Locate the cell with the specified text and output its [x, y] center coordinate. 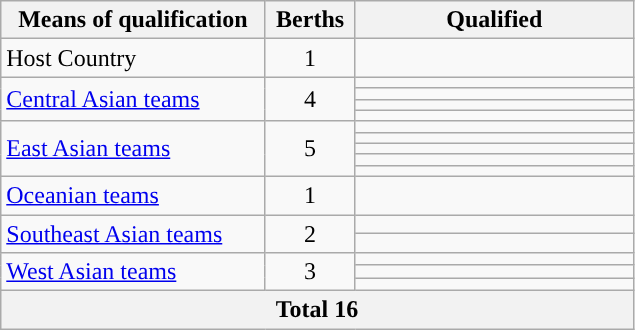
2 [310, 233]
5 [310, 148]
Southeast Asian teams [133, 233]
Central Asian teams [133, 99]
Total 16 [318, 310]
East Asian teams [133, 148]
Oceanian teams [133, 195]
West Asian teams [133, 272]
4 [310, 99]
Berths [310, 20]
Means of qualification [133, 20]
3 [310, 272]
Qualified [494, 20]
Host Country [133, 58]
